Locate the cell with the specified text and output its [X, Y] center coordinate. 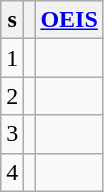
4 [12, 172]
s [12, 20]
2 [12, 96]
3 [12, 134]
OEIS [69, 20]
1 [12, 58]
